Determine the (x, y) coordinate at the center of the cell enclosing the given text.  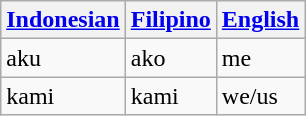
we/us (260, 96)
Indonesian (63, 20)
me (260, 58)
ako (170, 58)
aku (63, 58)
English (260, 20)
Filipino (170, 20)
